Output the [x, y] coordinate of the center of the cell containing the given text.  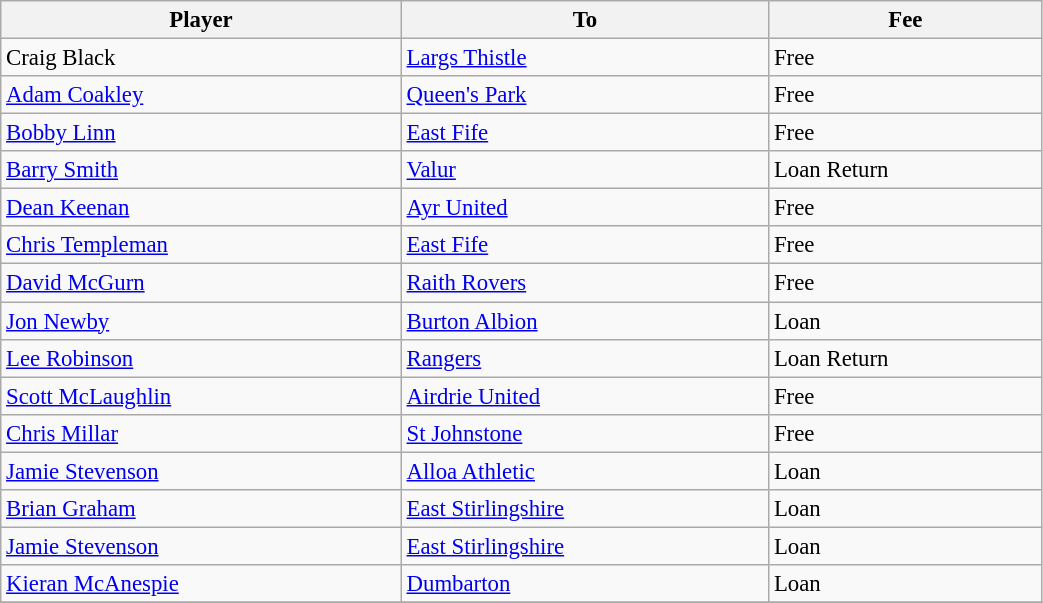
Craig Black [201, 58]
Alloa Athletic [584, 471]
Queen's Park [584, 95]
Bobby Linn [201, 133]
To [584, 20]
Dean Keenan [201, 208]
Jon Newby [201, 321]
Barry Smith [201, 170]
St Johnstone [584, 433]
Largs Thistle [584, 58]
Dumbarton [584, 584]
Player [201, 20]
Chris Templeman [201, 245]
David McGurn [201, 283]
Adam Coakley [201, 95]
Valur [584, 170]
Kieran McAnespie [201, 584]
Raith Rovers [584, 283]
Chris Millar [201, 433]
Lee Robinson [201, 358]
Burton Albion [584, 321]
Fee [906, 20]
Brian Graham [201, 509]
Airdrie United [584, 396]
Ayr United [584, 208]
Scott McLaughlin [201, 396]
Rangers [584, 358]
